For the text-containing cell, return its midpoint in (x, y) coordinate format. 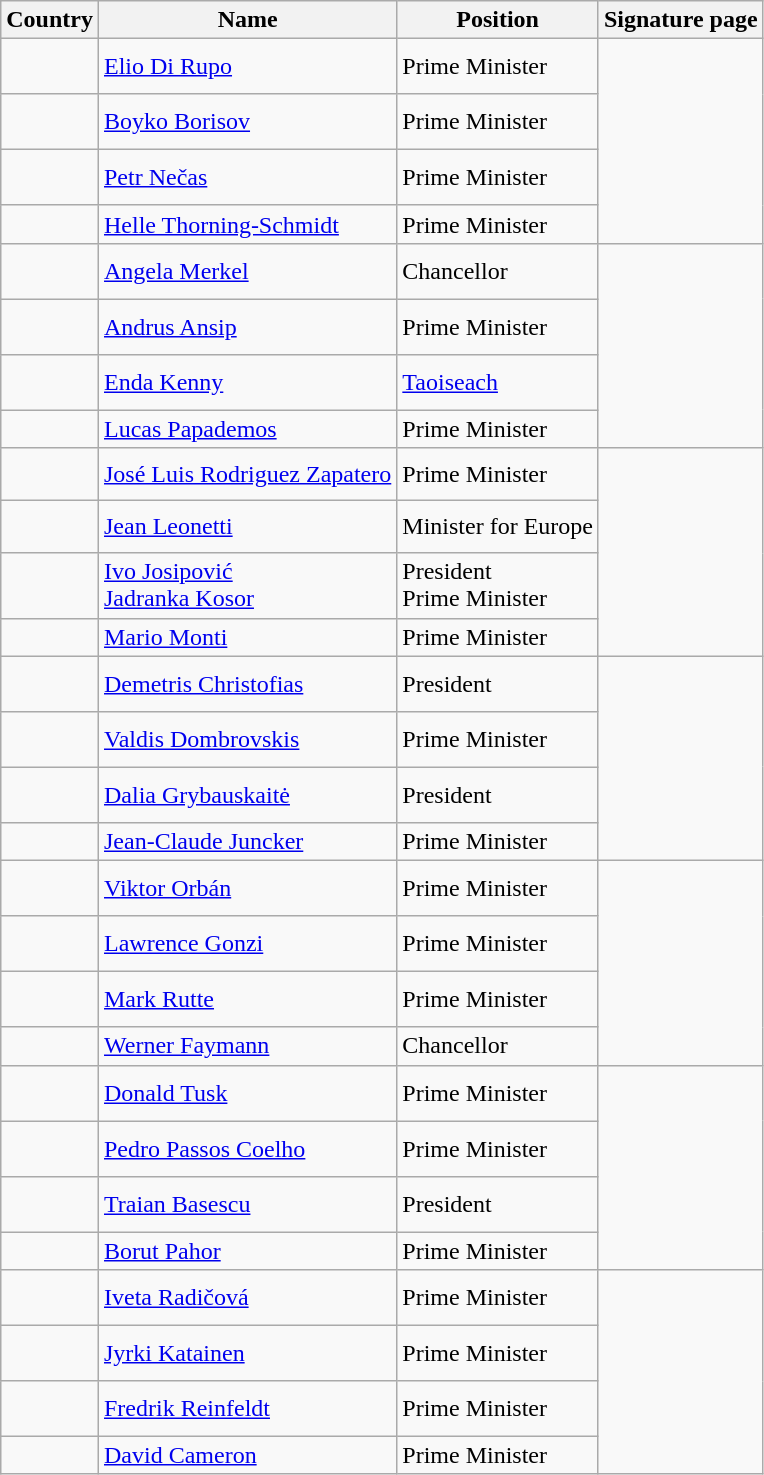
Boyko Borisov (247, 122)
Jyrki Katainen (247, 1353)
Iveta Radičová (247, 1298)
Name (247, 20)
Mario Monti (247, 637)
Pedro Passos Coelho (247, 1149)
Valdis Dombrovskis (247, 740)
Signature page (680, 20)
Country (50, 20)
David Cameron (247, 1455)
Ivo JosipovićJadranka Kosor (247, 586)
Mark Rutte (247, 1000)
Werner Faymann (247, 1046)
Donald Tusk (247, 1093)
Angela Merkel (247, 271)
Helle Thorning-Schmidt (247, 224)
Elio Di Rupo (247, 67)
Minister for Europe (498, 526)
Demetris Christofias (247, 684)
Borut Pahor (247, 1251)
José Luis Rodriguez Zapatero (247, 474)
Lucas Papademos (247, 429)
Position (498, 20)
Petr Nečas (247, 178)
Lawrence Gonzi (247, 944)
Andrus Ansip (247, 327)
Jean Leonetti (247, 526)
President Prime Minister (498, 586)
Traian Basescu (247, 1204)
Taoiseach (498, 382)
Viktor Orbán (247, 889)
Dalia Grybauskaitė (247, 795)
Enda Kenny (247, 382)
Fredrik Reinfeldt (247, 1409)
Jean-Claude Juncker (247, 842)
